Detect which cell encompasses the target text, then output its (x, y) center coordinate. 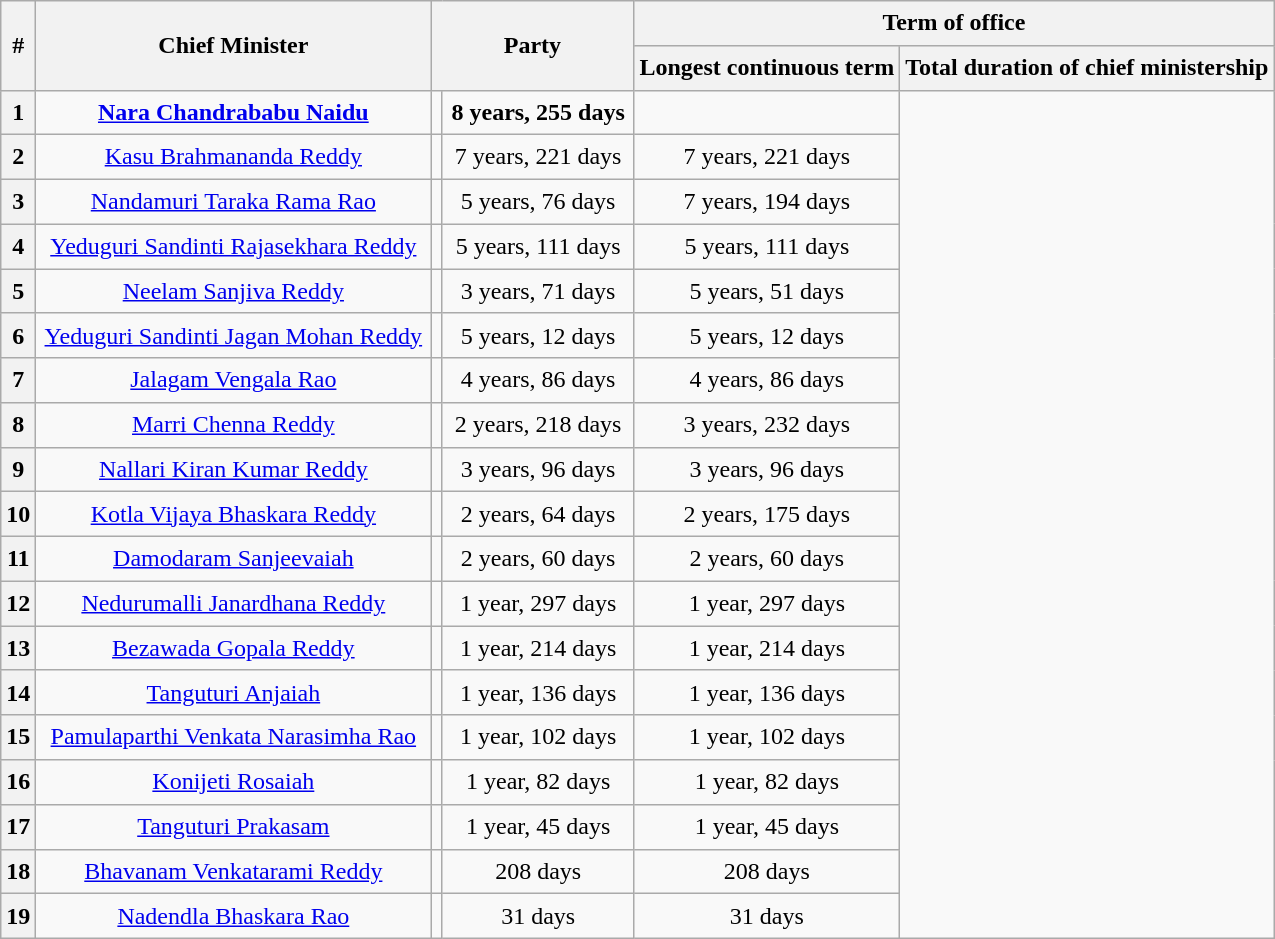
6 (18, 336)
Kotla Vijaya Bhaskara Reddy (234, 514)
10 (18, 514)
Nandamuri Taraka Rama Rao (234, 202)
Chief Minister (234, 46)
7 (18, 380)
Kasu Brahmananda Reddy (234, 158)
13 (18, 648)
1 (18, 112)
Nedurumalli Janardhana Reddy (234, 604)
Longest continuous term (767, 68)
8 (18, 426)
3 years, 232 days (767, 426)
Total duration of chief ministership (1087, 68)
Bhavanam Venkatarami Reddy (234, 872)
8 years, 255 days (538, 112)
Marri Chenna Reddy (234, 426)
Pamulaparthi Venkata Narasimha Rao (234, 738)
11 (18, 560)
Neelam Sanjiva Reddy (234, 292)
Term of office (954, 24)
Party (532, 46)
Nara Chandrababu Naidu (234, 112)
Tanguturi Prakasam (234, 826)
15 (18, 738)
18 (18, 872)
Nallari Kiran Kumar Reddy (234, 470)
Nadendla Bhaskara Rao (234, 916)
14 (18, 692)
Bezawada Gopala Reddy (234, 648)
Tanguturi Anjaiah (234, 692)
Damodaram Sanjeevaiah (234, 560)
12 (18, 604)
# (18, 46)
2 years, 218 days (538, 426)
Yeduguri Sandinti Rajasekhara Reddy (234, 246)
5 (18, 292)
Konijeti Rosaiah (234, 782)
Yeduguri Sandinti Jagan Mohan Reddy (234, 336)
17 (18, 826)
16 (18, 782)
9 (18, 470)
3 years, 71 days (538, 292)
7 years, 194 days (767, 202)
3 (18, 202)
2 years, 175 days (767, 514)
19 (18, 916)
4 (18, 246)
2 (18, 158)
Jalagam Vengala Rao (234, 380)
2 years, 64 days (538, 514)
5 years, 51 days (767, 292)
5 years, 76 days (538, 202)
